Detect which cell encompasses the target text, then output its (X, Y) center coordinate. 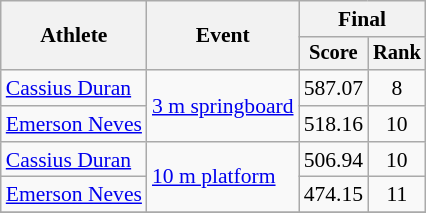
Rank (397, 54)
Final (362, 19)
11 (397, 195)
Score (334, 54)
10 m platform (223, 178)
8 (397, 88)
506.94 (334, 160)
518.16 (334, 124)
Event (223, 36)
Athlete (74, 36)
3 m springboard (223, 106)
474.15 (334, 195)
587.07 (334, 88)
